Scan for the cell matching the given text and deliver its [X, Y] coordinate at center. 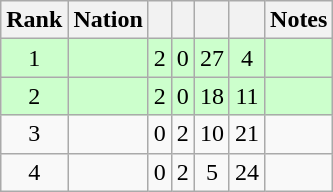
21 [246, 134]
18 [212, 96]
24 [246, 172]
10 [212, 134]
11 [246, 96]
5 [212, 172]
27 [212, 58]
3 [34, 134]
Nation [108, 20]
1 [34, 58]
Rank [34, 20]
Notes [299, 20]
